Search for the cell housing the specified text and yield its [x, y] center coordinate. 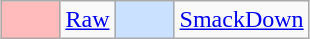
Raw [88, 20]
SmackDown [242, 20]
